Locate the cell with the specified text and output its [x, y] center coordinate. 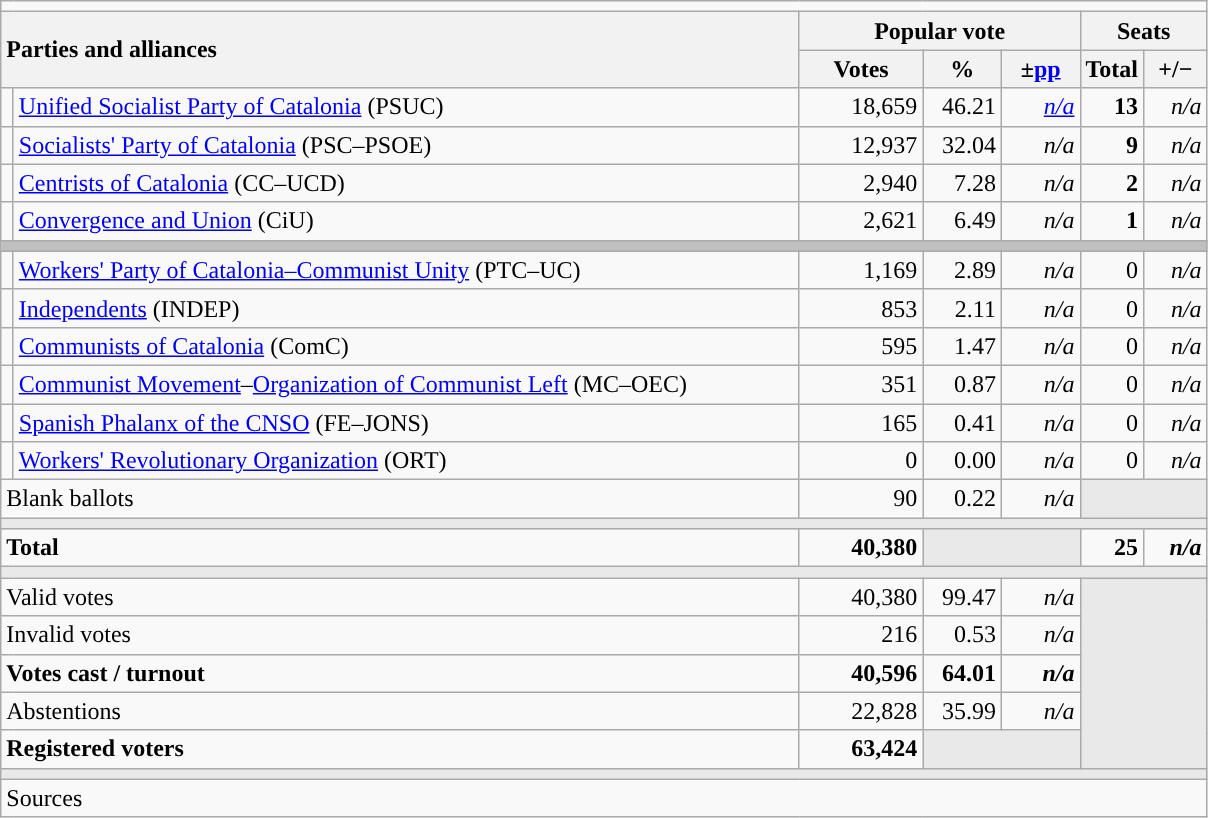
595 [861, 346]
22,828 [861, 711]
Centrists of Catalonia (CC–UCD) [406, 183]
13 [1112, 107]
7.28 [962, 183]
Valid votes [400, 597]
Workers' Party of Catalonia–Communist Unity (PTC–UC) [406, 270]
Abstentions [400, 711]
99.47 [962, 597]
40,596 [861, 673]
46.21 [962, 107]
1.47 [962, 346]
0.41 [962, 423]
Votes [861, 69]
2.11 [962, 308]
853 [861, 308]
2,621 [861, 221]
Convergence and Union (CiU) [406, 221]
0.22 [962, 499]
25 [1112, 548]
35.99 [962, 711]
2.89 [962, 270]
Communist Movement–Organization of Communist Left (MC–OEC) [406, 384]
63,424 [861, 749]
Seats [1144, 31]
165 [861, 423]
2 [1112, 183]
64.01 [962, 673]
Votes cast / turnout [400, 673]
Invalid votes [400, 635]
2,940 [861, 183]
1,169 [861, 270]
Parties and alliances [400, 50]
18,659 [861, 107]
0.00 [962, 461]
Blank ballots [400, 499]
90 [861, 499]
0.53 [962, 635]
Workers' Revolutionary Organization (ORT) [406, 461]
Sources [604, 798]
0.87 [962, 384]
Registered voters [400, 749]
Spanish Phalanx of the CNSO (FE–JONS) [406, 423]
Popular vote [940, 31]
±pp [1040, 69]
1 [1112, 221]
351 [861, 384]
216 [861, 635]
9 [1112, 145]
Unified Socialist Party of Catalonia (PSUC) [406, 107]
6.49 [962, 221]
32.04 [962, 145]
Communists of Catalonia (ComC) [406, 346]
+/− [1176, 69]
Independents (INDEP) [406, 308]
Socialists' Party of Catalonia (PSC–PSOE) [406, 145]
% [962, 69]
12,937 [861, 145]
